Search for the cell housing the specified text and yield its (X, Y) center coordinate. 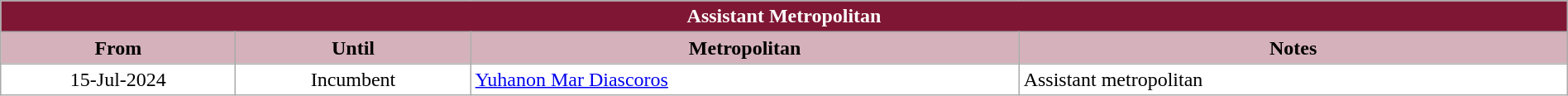
Yuhanon Mar Diascoros (744, 79)
Metropolitan (744, 48)
Notes (1293, 48)
From (118, 48)
Assistant metropolitan (1293, 79)
Incumbent (353, 79)
Assistant Metropolitan (784, 17)
Until (353, 48)
15-Jul-2024 (118, 79)
